From the cell containing the given text, extract its center point as [X, Y] coordinate. 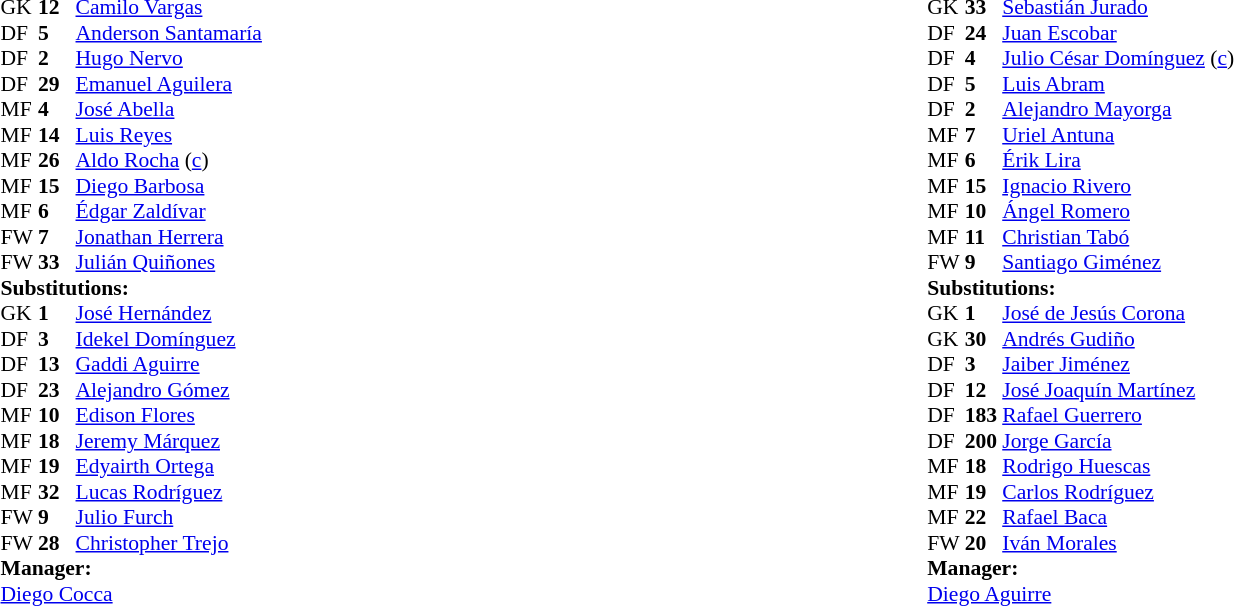
Santiago Giménez [1118, 263]
200 [984, 441]
28 [57, 543]
Ángel Romero [1118, 211]
12 [984, 390]
Gaddi Aguirre [169, 365]
32 [57, 492]
Julio Furch [169, 517]
33 [57, 263]
Ignacio Rivero [1118, 186]
Édgar Zaldívar [169, 211]
José Joaquín Martínez [1118, 390]
Andrés Gudiño [1118, 339]
Lucas Rodríguez [169, 492]
Diego Barbosa [169, 186]
Julio César Domínguez (c) [1118, 59]
Jonathan Herrera [169, 237]
23 [57, 390]
Aldo Rocha (c) [169, 161]
Jorge García [1118, 441]
Rodrigo Huescas [1118, 467]
Edison Flores [169, 415]
Rafael Baca [1118, 517]
Alejandro Mayorga [1118, 109]
183 [984, 415]
Christian Tabó [1118, 237]
José Hernández [169, 313]
Anderson Santamaría [169, 33]
Rafael Guerrero [1118, 415]
Uriel Antuna [1118, 135]
14 [57, 135]
Hugo Nervo [169, 59]
29 [57, 84]
24 [984, 33]
Carlos Rodríguez [1118, 492]
Jeremy Márquez [169, 441]
Luis Reyes [169, 135]
Christopher Trejo [169, 543]
Julián Quiñones [169, 263]
Edyairth Ortega [169, 467]
Idekel Domínguez [169, 339]
José de Jesús Corona [1118, 313]
Érik Lira [1118, 161]
26 [57, 161]
Alejandro Gómez [169, 390]
Emanuel Aguilera [169, 84]
Luis Abram [1118, 84]
22 [984, 517]
20 [984, 543]
Iván Morales [1118, 543]
Juan Escobar [1118, 33]
José Abella [169, 109]
11 [984, 237]
30 [984, 339]
Jaiber Jiménez [1118, 365]
13 [57, 365]
